Output the (x, y) coordinate of the center of the cell containing the given text.  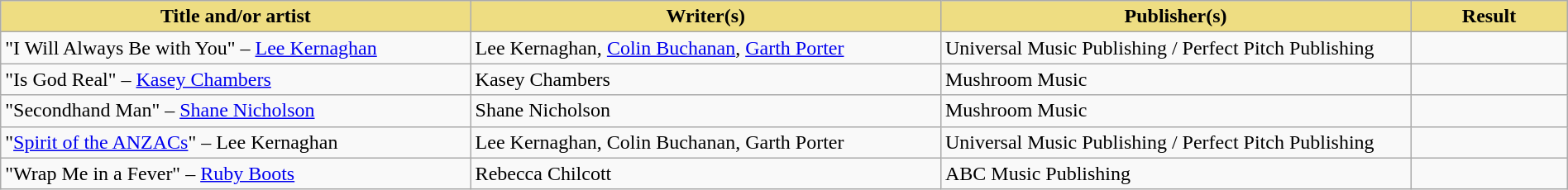
"Is God Real" – Kasey Chambers (236, 79)
Kasey Chambers (705, 79)
Shane Nicholson (705, 111)
"Secondhand Man" – Shane Nicholson (236, 111)
Publisher(s) (1175, 17)
"I Will Always Be with You" – Lee Kernaghan (236, 48)
Writer(s) (705, 17)
Rebecca Chilcott (705, 173)
Title and/or artist (236, 17)
"Spirit of the ANZACs" – Lee Kernaghan (236, 142)
ABC Music Publishing (1175, 173)
Result (1489, 17)
"Wrap Me in a Fever" – Ruby Boots (236, 173)
